Locate the cell with the specified text and output its [x, y] center coordinate. 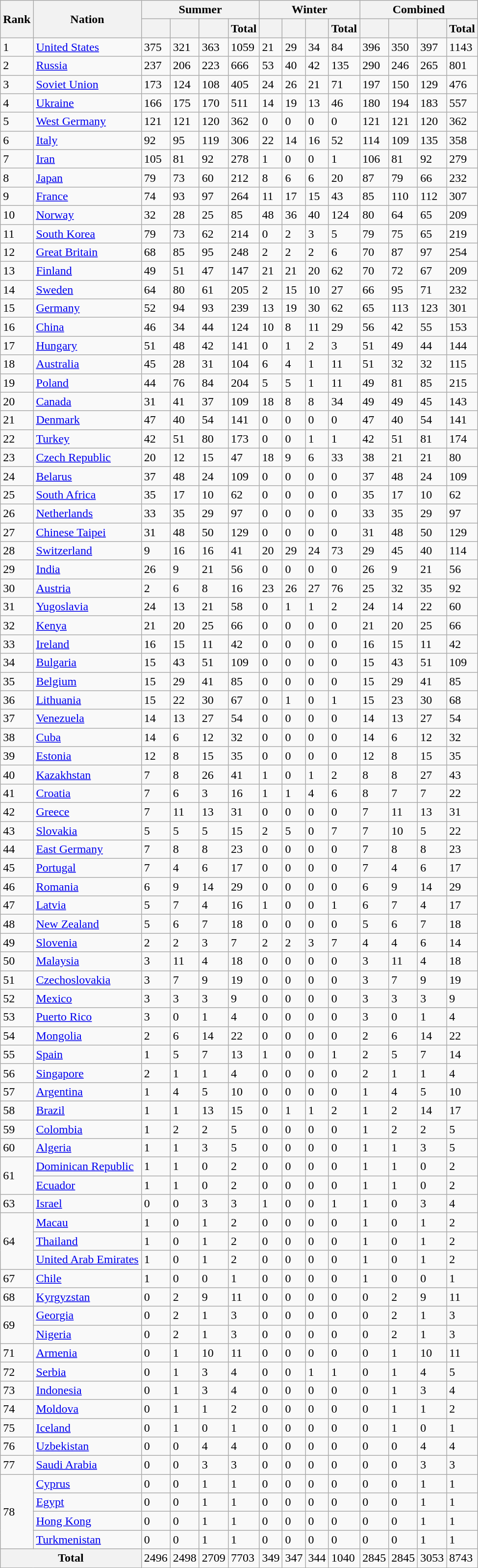
511 [244, 103]
Sweden [87, 290]
Russia [87, 66]
Mongolia [87, 1036]
3053 [432, 1558]
Iceland [87, 1428]
223 [214, 66]
405 [244, 84]
350 [403, 47]
110 [403, 196]
Kenya [87, 625]
Nation [87, 19]
United States [87, 47]
Spain [87, 1054]
Chinese Taipei [87, 532]
Greece [87, 812]
Serbia [87, 1371]
Estonia [87, 756]
Kazakhstan [87, 774]
Belarus [87, 476]
301 [462, 308]
Poland [87, 383]
Summer [200, 10]
801 [462, 66]
West Germany [87, 122]
375 [156, 47]
344 [317, 1558]
Great Britain [87, 252]
Switzerland [87, 551]
1143 [462, 47]
183 [432, 103]
Denmark [87, 420]
Ukraine [87, 103]
112 [432, 196]
Cuba [87, 737]
Croatia [87, 793]
Uzbekistan [87, 1446]
254 [462, 252]
264 [244, 196]
Colombia [87, 1129]
Brazil [87, 1110]
Turkey [87, 439]
Slovakia [87, 831]
147 [244, 271]
Canada [87, 401]
Soviet Union [87, 84]
Latvia [87, 905]
Japan [87, 177]
2709 [214, 1558]
Czech Republic [87, 457]
Venezuela [87, 719]
123 [432, 308]
180 [375, 103]
Hong Kong [87, 1521]
143 [462, 401]
363 [214, 47]
78 [17, 1512]
557 [462, 103]
248 [244, 252]
246 [403, 66]
2498 [184, 1558]
358 [462, 140]
Lithuania [87, 700]
Rank [17, 19]
290 [375, 66]
Belgium [87, 681]
Puerto Rico [87, 1017]
2496 [156, 1558]
150 [403, 84]
Dominican Republic [87, 1167]
237 [156, 66]
Norway [87, 215]
104 [244, 364]
63 [17, 1204]
South Korea [87, 234]
1059 [244, 47]
Mexico [87, 998]
205 [244, 290]
279 [462, 159]
Chile [87, 1278]
Finland [87, 271]
Bulgaria [87, 663]
Egypt [87, 1502]
Iran [87, 159]
69 [17, 1325]
Saudi Arabia [87, 1465]
India [87, 570]
Kyrgyzstan [87, 1297]
108 [214, 84]
321 [184, 47]
8743 [462, 1558]
Romania [87, 887]
Algeria [87, 1148]
59 [17, 1129]
397 [432, 47]
Georgia [87, 1316]
206 [184, 66]
175 [184, 103]
174 [462, 439]
Winter [310, 10]
106 [375, 159]
Thailand [87, 1241]
United Arab Emirates [87, 1260]
Macau [87, 1222]
East Germany [87, 849]
Israel [87, 1204]
57 [17, 1092]
7703 [244, 1558]
Nigeria [87, 1334]
194 [403, 103]
Germany [87, 308]
170 [214, 103]
Ecuador [87, 1185]
115 [462, 364]
347 [294, 1558]
349 [271, 1558]
666 [244, 66]
278 [244, 159]
Cyprus [87, 1484]
Austria [87, 588]
Ireland [87, 644]
94 [184, 308]
South Africa [87, 495]
214 [244, 234]
219 [462, 234]
265 [432, 66]
Australia [87, 364]
119 [214, 140]
476 [462, 84]
Armenia [87, 1353]
1040 [344, 1558]
New Zealand [87, 924]
Turkmenistan [87, 1540]
China [87, 327]
Indonesia [87, 1390]
212 [244, 177]
Yugoslavia [87, 607]
Singapore [87, 1073]
Portugal [87, 868]
Argentina [87, 1092]
197 [375, 84]
Hungary [87, 346]
Slovenia [87, 943]
239 [244, 308]
Netherlands [87, 513]
144 [462, 346]
Moldova [87, 1409]
153 [462, 327]
306 [244, 140]
215 [462, 383]
307 [462, 196]
Malaysia [87, 961]
105 [156, 159]
204 [244, 383]
39 [17, 756]
77 [17, 1465]
113 [403, 308]
166 [156, 103]
396 [375, 47]
Italy [87, 140]
France [87, 196]
Combined [419, 10]
Czechoslovakia [87, 980]
